Capture the cell that displays the provided text and extract its [x, y] central coordinate. 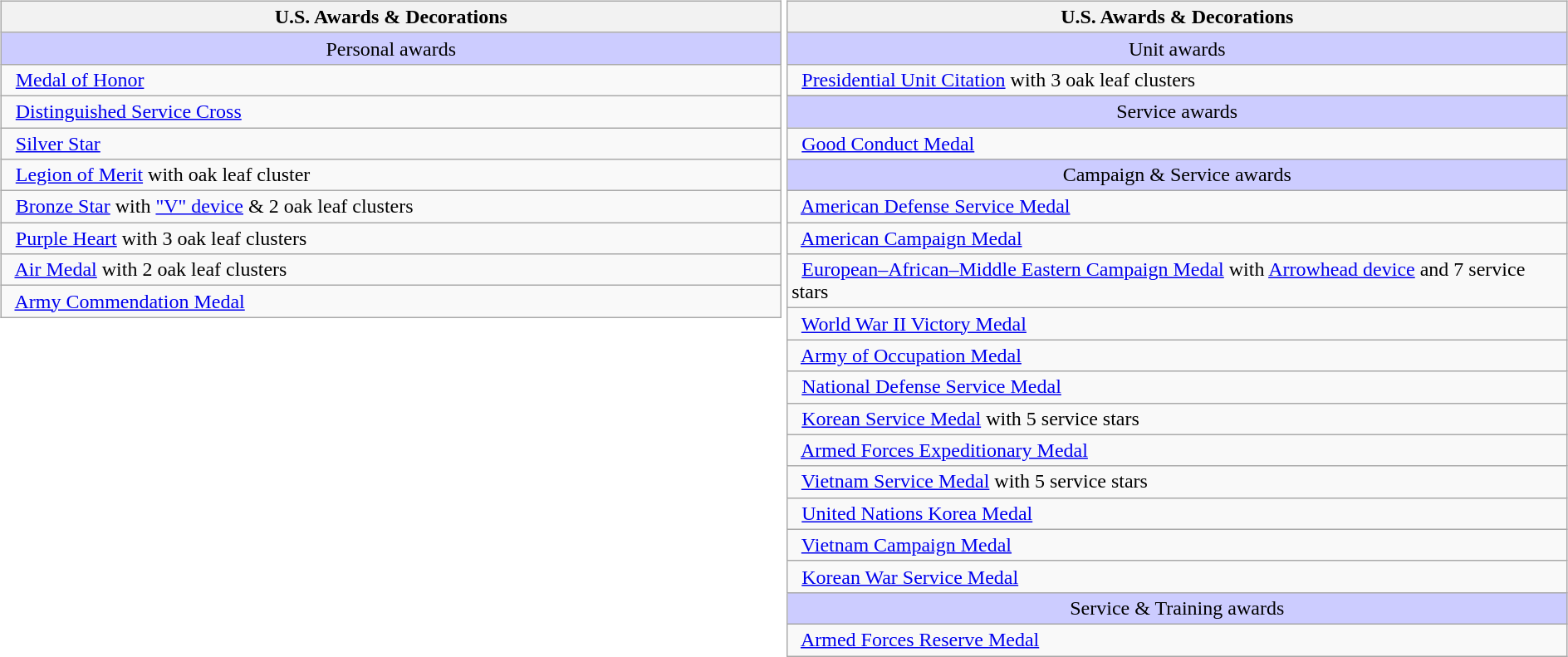
Presidential Unit Citation with 3 oak leaf clusters [1178, 80]
Legion of Merit with oak leaf cluster [390, 175]
Air Medal with 2 oak leaf clusters [390, 270]
Bronze Star with "V" device & 2 oak leaf clusters [390, 207]
World War II Victory Medal [1178, 324]
Good Conduct Medal [1178, 144]
Vietnam Campaign Medal [1178, 545]
Purple Heart with 3 oak leaf clusters [390, 238]
Personal awards [390, 48]
Distinguished Service Cross [390, 111]
United Nations Korea Medal [1178, 513]
Unit awards [1178, 48]
European–African–Middle Eastern Campaign Medal with Arrowhead device and 7 service stars [1178, 281]
Armed Forces Reserve Medal [1178, 640]
Medal of Honor [390, 80]
Service & Training awards [1178, 608]
Armed Forces Expeditionary Medal [1178, 450]
Silver Star [390, 144]
American Campaign Medal [1178, 238]
Service awards [1178, 111]
Army Commendation Medal [390, 302]
National Defense Service Medal [1178, 387]
Korean War Service Medal [1178, 576]
Korean Service Medal with 5 service stars [1178, 419]
American Defense Service Medal [1178, 207]
Army of Occupation Medal [1178, 355]
Vietnam Service Medal with 5 service stars [1178, 482]
Campaign & Service awards [1178, 175]
